Capture the cell that displays the provided text and extract its [x, y] central coordinate. 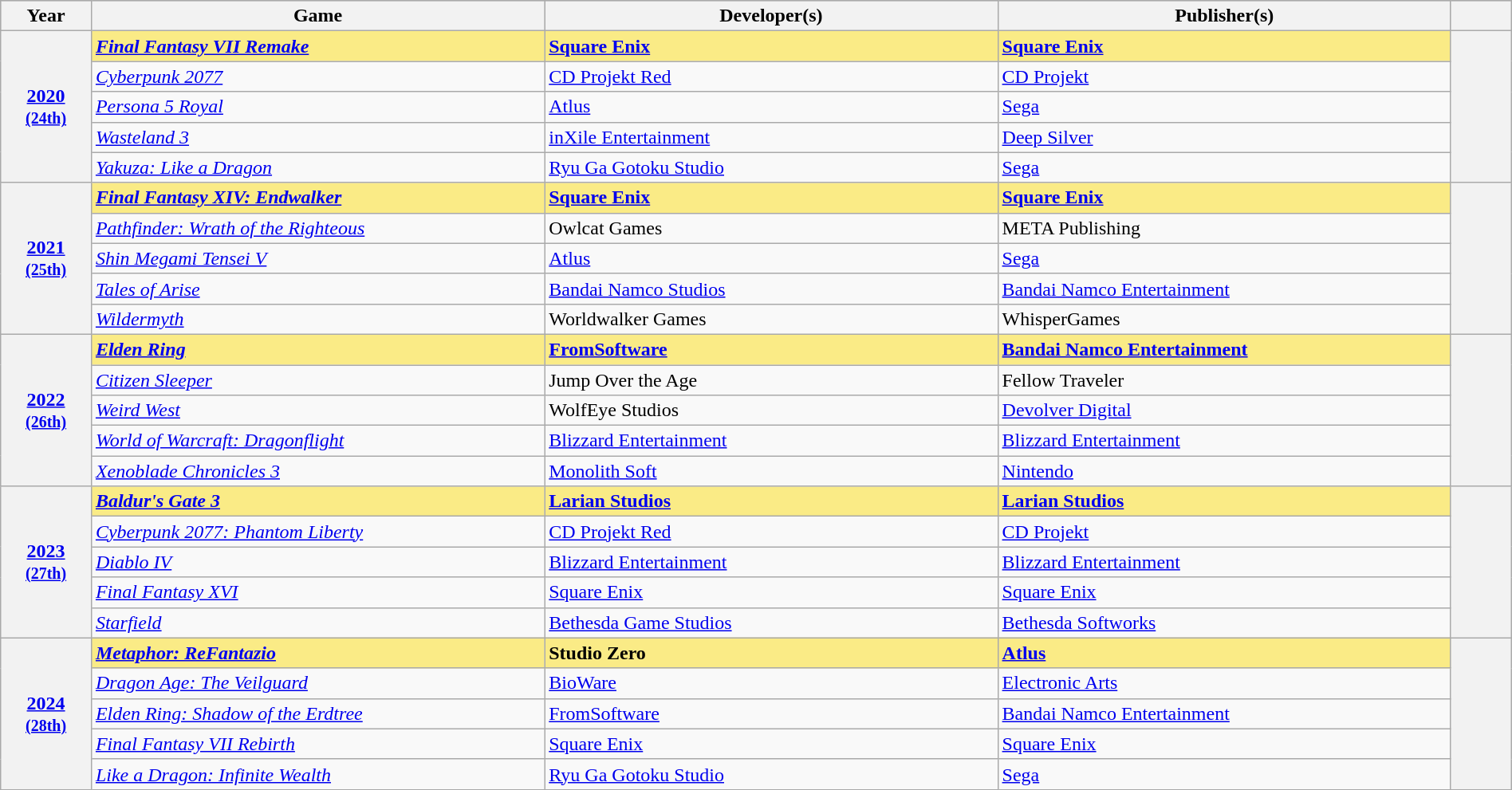
Wasteland 3 [317, 137]
Bethesda Softworks [1224, 623]
Electronic Arts [1224, 683]
Tales of Arise [317, 289]
WhisperGames [1224, 319]
Baldur's Gate 3 [317, 501]
2021 (25th) [46, 258]
2022 (26th) [46, 410]
2024 (28th) [46, 713]
Year [46, 16]
BioWare [771, 683]
2023 (27th) [46, 562]
Jump Over the Age [771, 380]
Weird West [317, 411]
Elden Ring [317, 349]
World of Warcraft: Dragonflight [317, 441]
Nintendo [1224, 471]
Like a Dragon: Infinite Wealth [317, 774]
Shin Megami Tensei V [317, 258]
Dragon Age: The Veilguard [317, 683]
WolfEye Studios [771, 411]
2020 (24th) [46, 107]
Wildermyth [317, 319]
Game [317, 16]
Monolith Soft [771, 471]
Studio Zero [771, 653]
META Publishing [1224, 228]
Final Fantasy XVI [317, 592]
Cyberpunk 2077: Phantom Liberty [317, 532]
Cyberpunk 2077 [317, 77]
Owlcat Games [771, 228]
Developer(s) [771, 16]
Xenoblade Chronicles 3 [317, 471]
Yakuza: Like a Dragon [317, 167]
Final Fantasy VII Rebirth [317, 744]
Final Fantasy XIV: Endwalker [317, 198]
Final Fantasy VII Remake [317, 46]
Elden Ring: Shadow of the Erdtree [317, 713]
Devolver Digital [1224, 411]
Worldwalker Games [771, 319]
Bandai Namco Studios [771, 289]
Fellow Traveler [1224, 380]
Metaphor: ReFantazio [317, 653]
inXile Entertainment [771, 137]
Deep Silver [1224, 137]
Citizen Sleeper [317, 380]
Publisher(s) [1224, 16]
Pathfinder: Wrath of the Righteous [317, 228]
Starfield [317, 623]
Persona 5 Royal [317, 107]
Bethesda Game Studios [771, 623]
Diablo IV [317, 562]
